Determine the (x, y) coordinate at the center of the cell enclosing the given text.  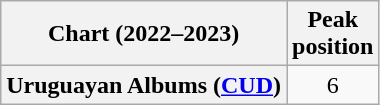
6 (333, 85)
Peakposition (333, 34)
Chart (2022–2023) (144, 34)
Uruguayan Albums (CUD) (144, 85)
